For the text-containing cell, return its midpoint in (X, Y) coordinate format. 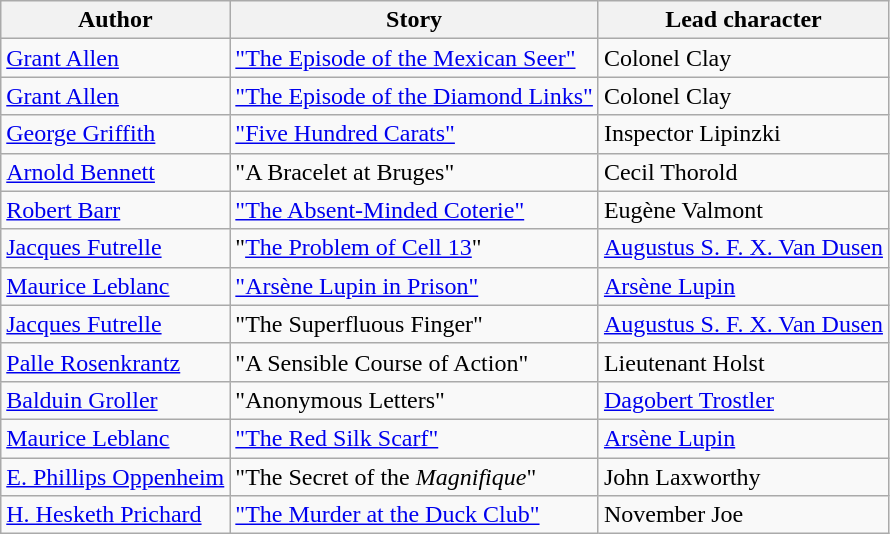
John Laxworthy (743, 477)
Arnold Bennett (116, 172)
E. Phillips Oppenheim (116, 477)
Cecil Thorold (743, 172)
Palle Rosenkrantz (116, 362)
Lieutenant Holst (743, 362)
Author (116, 20)
Dagobert Trostler (743, 400)
Eugène Valmont (743, 210)
"Arsène Lupin in Prison" (414, 286)
"The Superfluous Finger" (414, 324)
"The Secret of the Magnifique" (414, 477)
Robert Barr (116, 210)
November Joe (743, 515)
Story (414, 20)
George Griffith (116, 134)
"The Absent-Minded Coterie" (414, 210)
"The Red Silk Scarf" (414, 438)
Balduin Groller (116, 400)
"Anonymous Letters" (414, 400)
"The Episode of the Mexican Seer" (414, 58)
"The Murder at the Duck Club" (414, 515)
"The Episode of the Diamond Links" (414, 96)
H. Hesketh Prichard (116, 515)
"A Sensible Course of Action" (414, 362)
"The Problem of Cell 13" (414, 248)
Inspector Lipinzki (743, 134)
Lead character (743, 20)
"A Bracelet at Bruges" (414, 172)
"Five Hundred Carats" (414, 134)
